Determine the [X, Y] coordinate at the center of the cell enclosing the given text.  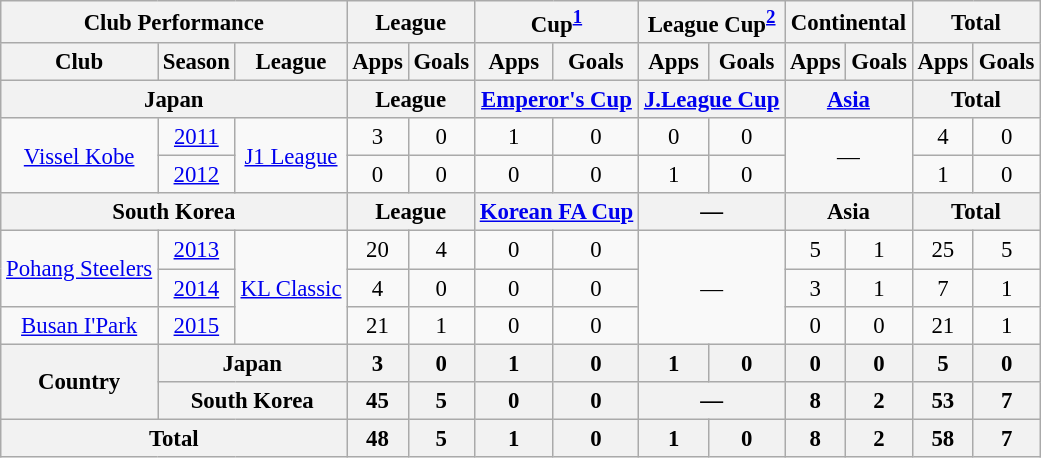
Club [80, 62]
Season [197, 62]
Vissel Kobe [80, 156]
45 [378, 400]
Club Performance [174, 22]
58 [942, 438]
KL Classic [291, 288]
2013 [197, 250]
2015 [197, 325]
Pohang Steelers [80, 268]
Country [80, 382]
J.League Cup [712, 100]
Busan I'Park [80, 325]
2014 [197, 288]
J1 League [291, 156]
2011 [197, 137]
53 [942, 400]
Emperor's Cup [556, 100]
Continental [849, 22]
2012 [197, 175]
25 [942, 250]
20 [378, 250]
48 [378, 438]
Cup1 [556, 22]
League Cup2 [712, 22]
Korean FA Cup [556, 213]
